Find where the given text appears and provide that cell's center as (X, Y) coordinate. 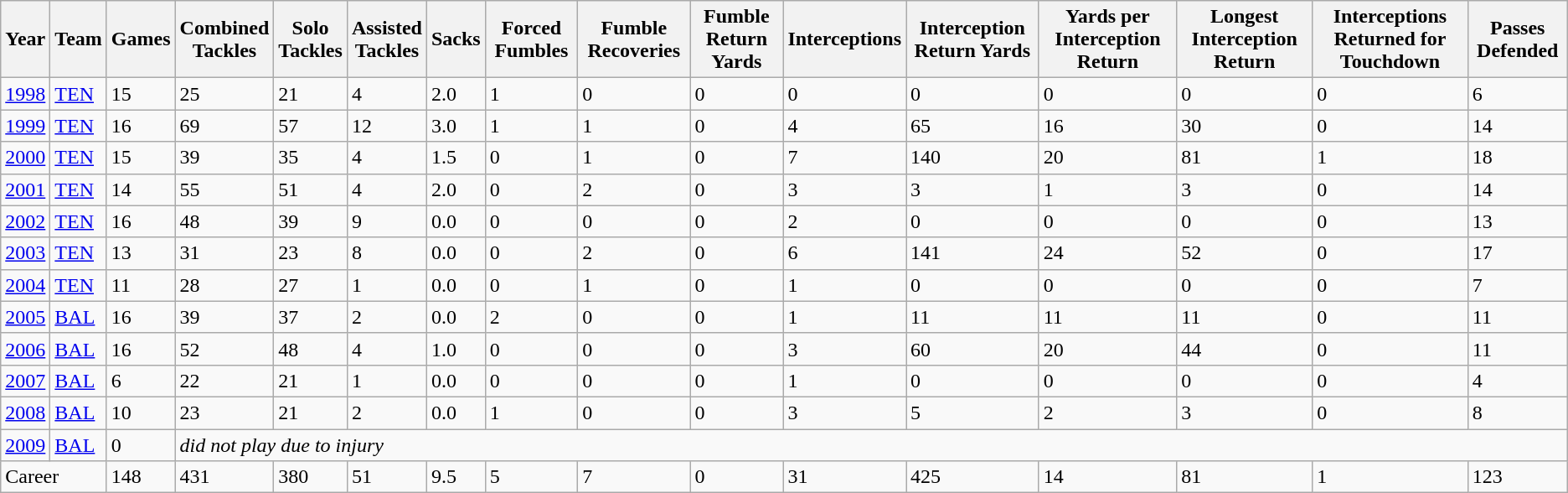
2003 (25, 253)
30 (1245, 126)
28 (224, 285)
1.5 (456, 158)
2002 (25, 221)
2000 (25, 158)
35 (311, 158)
Yards per Interception Return (1107, 39)
69 (224, 126)
9 (387, 221)
18 (1518, 158)
44 (1245, 349)
AssistedTackles (387, 39)
Interceptions Returned for Touchdown (1390, 39)
140 (973, 158)
37 (311, 317)
1998 (25, 94)
17 (1518, 253)
Longest Interception Return (1245, 39)
2006 (25, 349)
2004 (25, 285)
did not play due to injury (871, 445)
Interceptions (844, 39)
60 (973, 349)
Fumble Recoveries (634, 39)
2005 (25, 317)
2001 (25, 189)
Games (141, 39)
1999 (25, 126)
55 (224, 189)
Fumble Return Yards (737, 39)
380 (311, 477)
24 (1107, 253)
148 (141, 477)
Forced Fumbles (531, 39)
Sacks (456, 39)
Team (79, 39)
141 (973, 253)
27 (311, 285)
2008 (25, 413)
Career (54, 477)
2007 (25, 381)
12 (387, 126)
425 (973, 477)
22 (224, 381)
431 (224, 477)
3.0 (456, 126)
Passes Defended (1518, 39)
SoloTackles (311, 39)
2009 (25, 445)
123 (1518, 477)
Interception Return Yards (973, 39)
10 (141, 413)
Year (25, 39)
CombinedTackles (224, 39)
9.5 (456, 477)
57 (311, 126)
65 (973, 126)
25 (224, 94)
1.0 (456, 349)
